Identify which cell holds the provided text, then report its [X, Y] central coordinate. 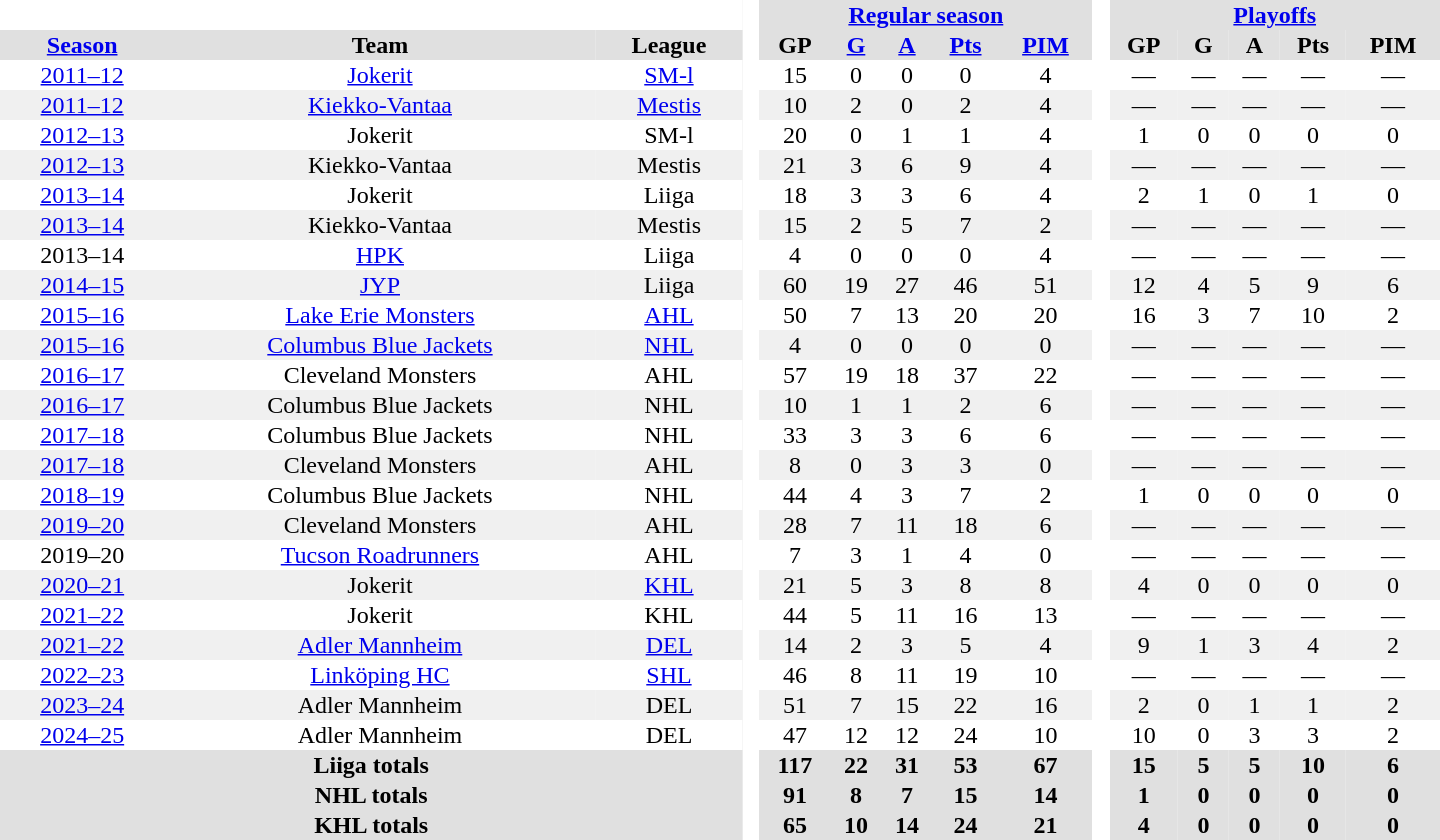
28 [794, 525]
31 [906, 765]
65 [794, 825]
KHL totals [371, 825]
Season [82, 45]
Regular season [926, 15]
League [670, 45]
Liiga totals [371, 765]
27 [906, 285]
Team [380, 45]
HPK [380, 255]
33 [794, 435]
SHL [670, 675]
2022–23 [82, 675]
117 [794, 765]
2024–25 [82, 735]
57 [794, 375]
37 [965, 375]
2014–15 [82, 285]
2023–24 [82, 705]
91 [794, 795]
67 [1046, 765]
NHL totals [371, 795]
2020–21 [82, 585]
60 [794, 285]
Tucson Roadrunners [380, 555]
2018–19 [82, 495]
Linköping HC [380, 675]
JYP [380, 285]
47 [794, 735]
Lake Erie Monsters [380, 315]
50 [794, 315]
Playoffs [1274, 15]
53 [965, 765]
